Identify which cell holds the provided text, then report its (X, Y) central coordinate. 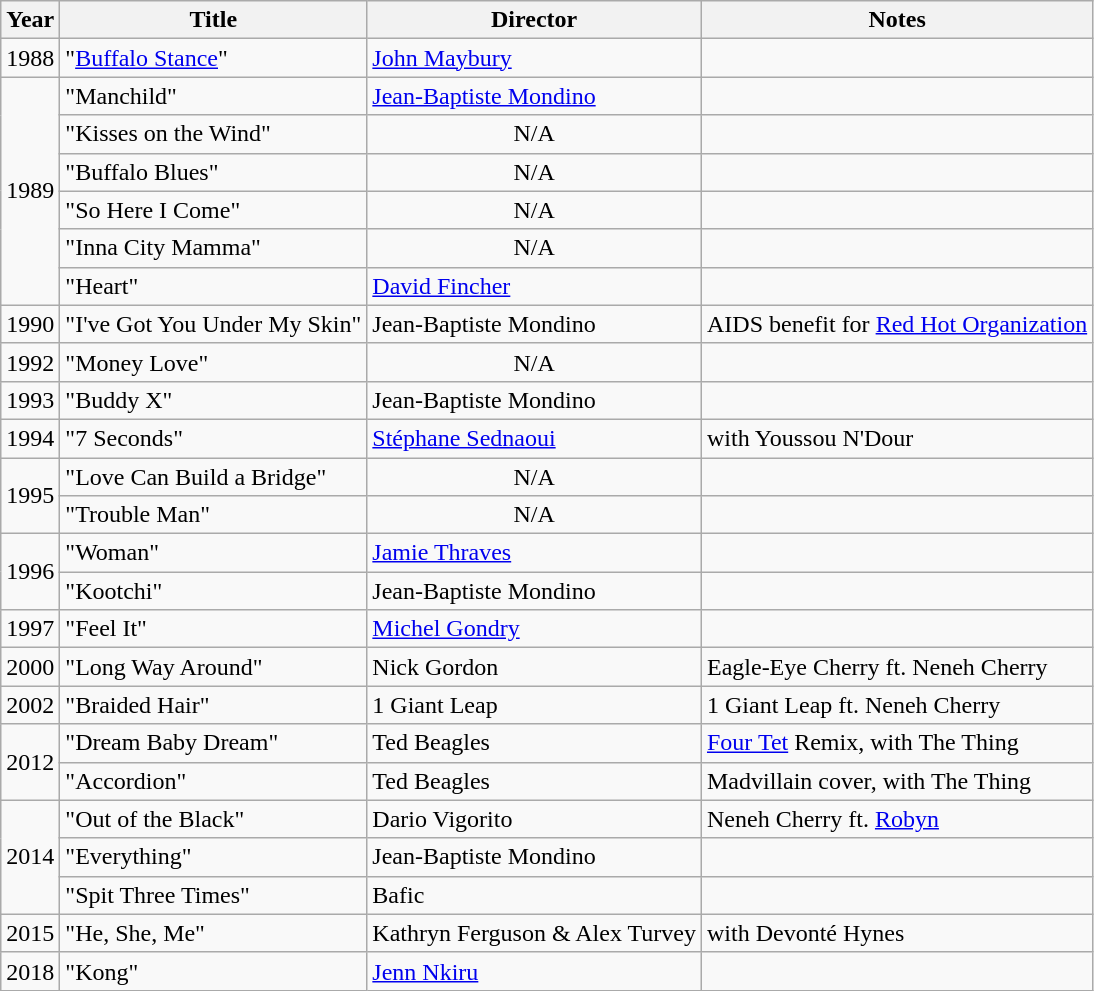
1990 (30, 324)
Neneh Cherry ft. Robyn (896, 819)
"Love Can Build a Bridge" (214, 477)
"Money Love" (214, 362)
1996 (30, 572)
1994 (30, 438)
1 Giant Leap ft. Neneh Cherry (896, 705)
1995 (30, 496)
1992 (30, 362)
"Inna City Mamma" (214, 248)
AIDS benefit for Red Hot Organization (896, 324)
Stéphane Sednaoui (534, 438)
David Fincher (534, 286)
2014 (30, 857)
Title (214, 20)
with Devonté Hynes (896, 933)
"Accordion" (214, 781)
"He, She, Me" (214, 933)
"Kisses on the Wind" (214, 134)
1997 (30, 629)
Michel Gondry (534, 629)
Year (30, 20)
"Buffalo Blues" (214, 172)
1993 (30, 400)
"Buffalo Stance" (214, 58)
Jenn Nkiru (534, 971)
Four Tet Remix, with The Thing (896, 743)
Director (534, 20)
"Kong" (214, 971)
"Kootchi" (214, 591)
"Trouble Man" (214, 515)
"Heart" (214, 286)
Jamie Thraves (534, 553)
2002 (30, 705)
"7 Seconds" (214, 438)
"Buddy X" (214, 400)
2015 (30, 933)
"Woman" (214, 553)
"Braided Hair" (214, 705)
Notes (896, 20)
2018 (30, 971)
Nick Gordon (534, 667)
Bafic (534, 895)
"Feel It" (214, 629)
1 Giant Leap (534, 705)
John Maybury (534, 58)
2012 (30, 762)
"Long Way Around" (214, 667)
Kathryn Ferguson & Alex Turvey (534, 933)
Dario Vigorito (534, 819)
"Everything" (214, 857)
"Manchild" (214, 96)
"So Here I Come" (214, 210)
"Dream Baby Dream" (214, 743)
Madvillain cover, with The Thing (896, 781)
Eagle-Eye Cherry ft. Neneh Cherry (896, 667)
with Youssou N'Dour (896, 438)
"Spit Three Times" (214, 895)
1988 (30, 58)
"I've Got You Under My Skin" (214, 324)
1989 (30, 191)
"Out of the Black" (214, 819)
2000 (30, 667)
